Return [X, Y] of the center of cell containing provided text 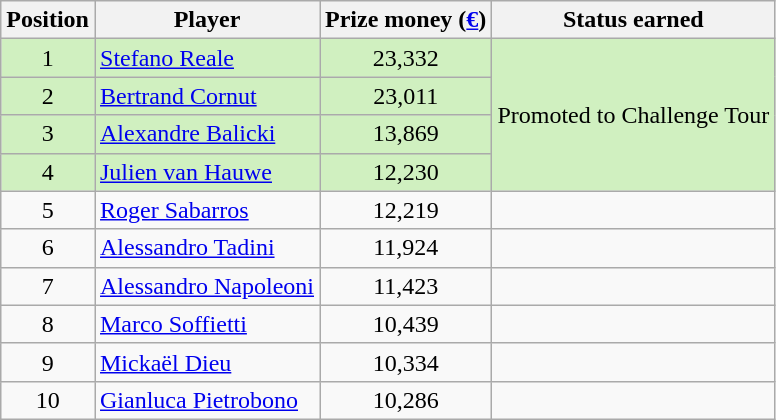
10 [48, 400]
Prize money (€) [406, 20]
Position [48, 20]
Bertrand Cornut [206, 96]
10,334 [406, 362]
8 [48, 324]
Promoted to Challenge Tour [634, 115]
13,869 [406, 134]
Gianluca Pietrobono [206, 400]
Stefano Reale [206, 58]
23,011 [406, 96]
11,924 [406, 248]
5 [48, 210]
9 [48, 362]
Player [206, 20]
4 [48, 172]
Mickaël Dieu [206, 362]
12,219 [406, 210]
6 [48, 248]
11,423 [406, 286]
10,439 [406, 324]
Alexandre Balicki [206, 134]
Alessandro Tadini [206, 248]
3 [48, 134]
7 [48, 286]
1 [48, 58]
Marco Soffietti [206, 324]
Roger Sabarros [206, 210]
10,286 [406, 400]
2 [48, 96]
12,230 [406, 172]
Alessandro Napoleoni [206, 286]
Status earned [634, 20]
Julien van Hauwe [206, 172]
23,332 [406, 58]
